Locate the cell with the specified text and output its [x, y] center coordinate. 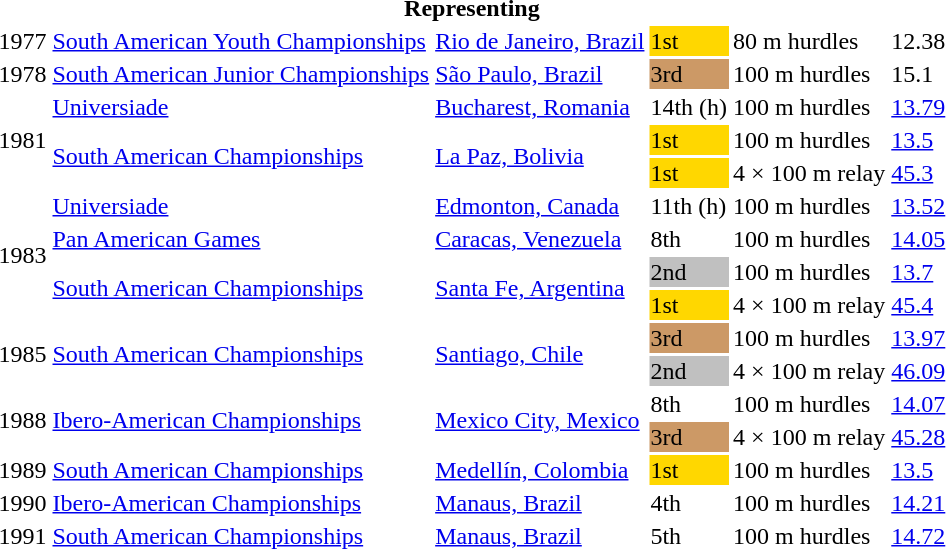
South American Youth Championships [241, 41]
Santa Fe, Argentina [540, 288]
Mexico City, Mexico [540, 420]
Caracas, Venezuela [540, 239]
Medellín, Colombia [540, 470]
Santiago, Chile [540, 354]
Bucharest, Romania [540, 107]
Manaus, Brazil [540, 503]
South American Junior Championships [241, 74]
80 m hurdles [810, 41]
La Paz, Bolivia [540, 156]
Pan American Games [241, 239]
Rio de Janeiro, Brazil [540, 41]
Edmonton, Canada [540, 206]
14th (h) [689, 107]
São Paulo, Brazil [540, 74]
11th (h) [689, 206]
4th [689, 503]
